For the text-containing cell, return its midpoint in (x, y) coordinate format. 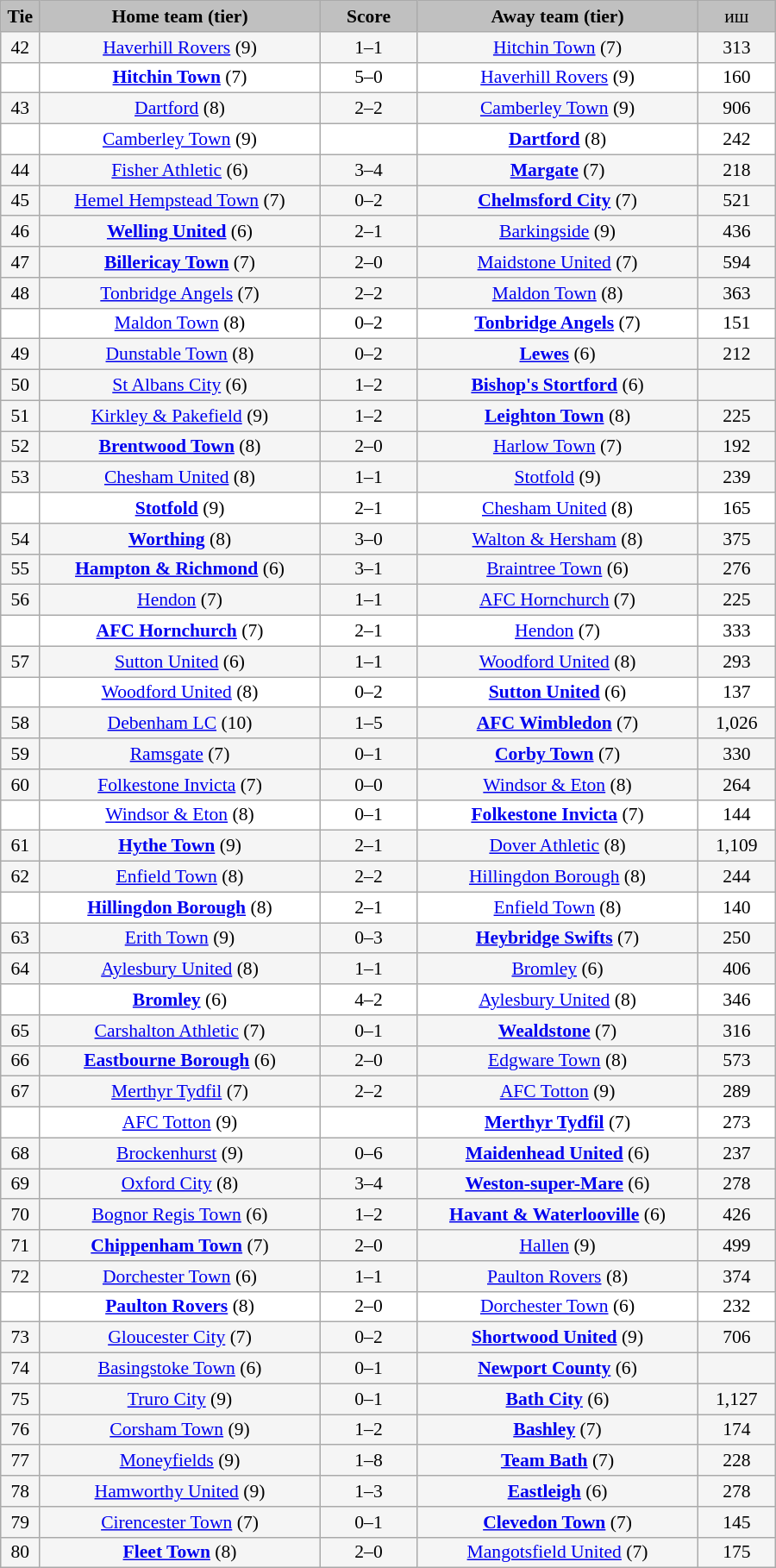
Brockenhurst (9) (180, 1153)
594 (736, 262)
44 (21, 170)
237 (736, 1153)
58 (21, 724)
Havant & Waterlooville (6) (558, 1215)
906 (736, 109)
63 (21, 938)
Carshalton Athletic (7) (180, 1031)
1–3 (368, 1491)
706 (736, 1338)
Heybridge Swifts (7) (558, 938)
374 (736, 1276)
Leighton Town (8) (558, 416)
Welling United (6) (180, 232)
426 (736, 1215)
65 (21, 1031)
68 (21, 1153)
Weston-super-Mare (6) (558, 1184)
Home team (tier) (180, 16)
137 (736, 693)
Bognor Regis Town (6) (180, 1215)
192 (736, 447)
AFC Wimbledon (7) (558, 724)
218 (736, 170)
316 (736, 1031)
47 (21, 262)
Chelmsford City (7) (558, 201)
77 (21, 1461)
Kirkley & Pakefield (9) (180, 416)
53 (21, 478)
56 (21, 600)
43 (21, 109)
333 (736, 631)
250 (736, 938)
Dover Athletic (8) (558, 846)
174 (736, 1430)
46 (21, 232)
Chippenham Town (7) (180, 1245)
Score (368, 16)
Team Bath (7) (558, 1461)
1–8 (368, 1461)
Moneyfields (9) (180, 1461)
Hythe Town (9) (180, 846)
Lewes (6) (558, 354)
Oxford City (8) (180, 1184)
Dunstable Town (8) (180, 354)
Newport County (6) (558, 1369)
Fisher Athletic (6) (180, 170)
Brentwood Town (8) (180, 447)
73 (21, 1338)
Away team (tier) (558, 16)
144 (736, 815)
293 (736, 662)
289 (736, 1092)
145 (736, 1522)
57 (21, 662)
60 (21, 785)
244 (736, 877)
Basingstoke Town (6) (180, 1369)
273 (736, 1123)
0–0 (368, 785)
Bishop's Stortford (6) (558, 386)
48 (21, 293)
59 (21, 754)
66 (21, 1061)
3–1 (368, 569)
Hamworthy United (9) (180, 1491)
Harlow Town (7) (558, 447)
264 (736, 785)
64 (21, 969)
239 (736, 478)
Bashley (7) (558, 1430)
Barkingside (9) (558, 232)
499 (736, 1245)
375 (736, 539)
69 (21, 1184)
4–2 (368, 1000)
212 (736, 354)
1,109 (736, 846)
Hemel Hempstead Town (7) (180, 201)
Fleet Town (8) (180, 1552)
Erith Town (9) (180, 938)
75 (21, 1399)
Eastleigh (6) (558, 1491)
74 (21, 1369)
52 (21, 447)
67 (21, 1092)
Eastbourne Borough (6) (180, 1061)
55 (21, 569)
175 (736, 1552)
228 (736, 1461)
Walton & Hersham (8) (558, 539)
1,127 (736, 1399)
49 (21, 354)
Mangotsfield United (7) (558, 1552)
Corby Town (7) (558, 754)
1,026 (736, 724)
St Albans City (6) (180, 386)
76 (21, 1430)
Edgware Town (8) (558, 1061)
50 (21, 386)
Billericay Town (7) (180, 262)
72 (21, 1276)
Shortwood United (9) (558, 1338)
Ramsgate (7) (180, 754)
Hallen (9) (558, 1245)
Truro City (9) (180, 1399)
313 (736, 47)
436 (736, 232)
54 (21, 539)
70 (21, 1215)
330 (736, 754)
62 (21, 877)
Cirencester Town (7) (180, 1522)
Hampton & Richmond (6) (180, 569)
232 (736, 1307)
242 (736, 140)
Maidstone United (7) (558, 262)
406 (736, 969)
346 (736, 1000)
0–6 (368, 1153)
иш (736, 16)
0–3 (368, 938)
51 (21, 416)
78 (21, 1491)
521 (736, 201)
Gloucester City (7) (180, 1338)
363 (736, 293)
Debenham LC (10) (180, 724)
61 (21, 846)
71 (21, 1245)
Margate (7) (558, 170)
Corsham Town (9) (180, 1430)
Clevedon Town (7) (558, 1522)
276 (736, 569)
Worthing (8) (180, 539)
Maidenhead United (6) (558, 1153)
Tie (21, 16)
79 (21, 1522)
5–0 (368, 78)
Bath City (6) (558, 1399)
45 (21, 201)
Wealdstone (7) (558, 1031)
1–5 (368, 724)
80 (21, 1552)
Braintree Town (6) (558, 569)
165 (736, 508)
151 (736, 323)
3–0 (368, 539)
140 (736, 907)
42 (21, 47)
160 (736, 78)
573 (736, 1061)
